Capture the cell that displays the provided text and extract its [X, Y] central coordinate. 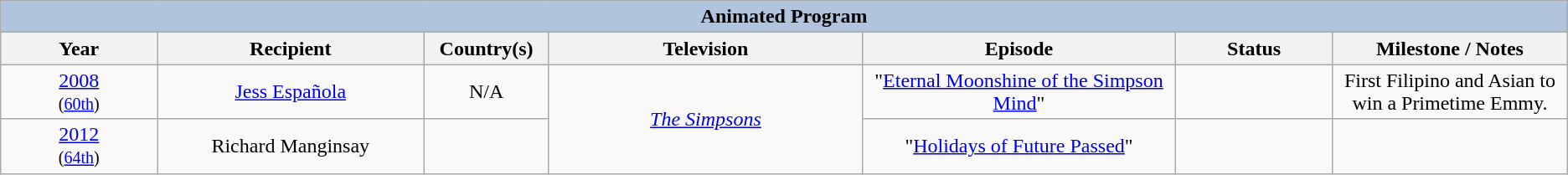
Episode [1019, 49]
Jess Española [291, 92]
Country(s) [487, 49]
N/A [487, 92]
"Holidays of Future Passed" [1019, 146]
Milestone / Notes [1451, 49]
Status [1255, 49]
"Eternal Moonshine of the Simpson Mind" [1019, 92]
Year [79, 49]
2008(60th) [79, 92]
The Simpsons [705, 119]
Television [705, 49]
First Filipino and Asian to win a Primetime Emmy. [1451, 92]
Richard Manginsay [291, 146]
Recipient [291, 49]
Animated Program [784, 17]
2012(64th) [79, 146]
